Capture the cell that displays the provided text and extract its [X, Y] central coordinate. 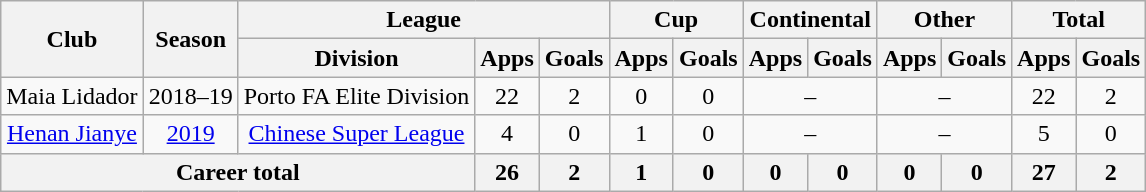
Season [190, 39]
Club [72, 39]
Career total [238, 172]
4 [507, 134]
Total [1079, 20]
Continental [810, 20]
2019 [190, 134]
Henan Jianye [72, 134]
Division [356, 58]
Porto FA Elite Division [356, 96]
Cup [676, 20]
Chinese Super League [356, 134]
2018–19 [190, 96]
27 [1044, 172]
Other [944, 20]
Maia Lidador [72, 96]
5 [1044, 134]
26 [507, 172]
League [424, 20]
